Pinpoint the cell where the given text exists, returning its [x, y] midpoint coordinate. 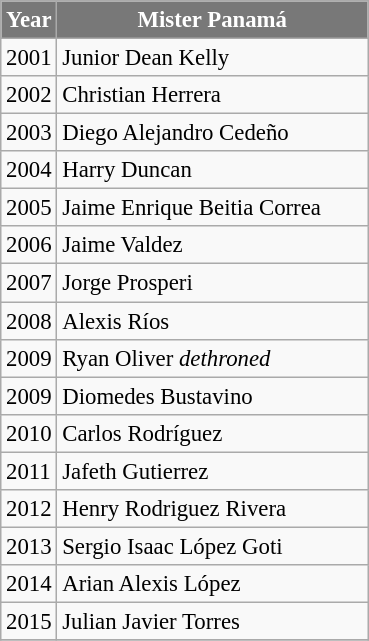
2006 [29, 245]
Carlos Rodríguez [212, 433]
2015 [29, 621]
2002 [29, 95]
2013 [29, 546]
2014 [29, 584]
2012 [29, 509]
Diomedes Bustavino [212, 396]
2008 [29, 321]
Alexis Ríos [212, 321]
2001 [29, 58]
Mister Panamá [212, 20]
2007 [29, 283]
Sergio Isaac López Goti [212, 546]
Henry Rodriguez Rivera [212, 509]
Junior Dean Kelly [212, 58]
Harry Duncan [212, 170]
Jorge Prosperi [212, 283]
Christian Herrera [212, 95]
Ryan Oliver dethroned [212, 358]
Arian Alexis López [212, 584]
Jaime Valdez [212, 245]
Jafeth Gutierrez [212, 471]
Year [29, 20]
Julian Javier Torres [212, 621]
2003 [29, 133]
Jaime Enrique Beitia Correa [212, 208]
2005 [29, 208]
2004 [29, 170]
Diego Alejandro Cedeño [212, 133]
2011 [29, 471]
2010 [29, 433]
